Locate the cell with the specified text and output its [x, y] center coordinate. 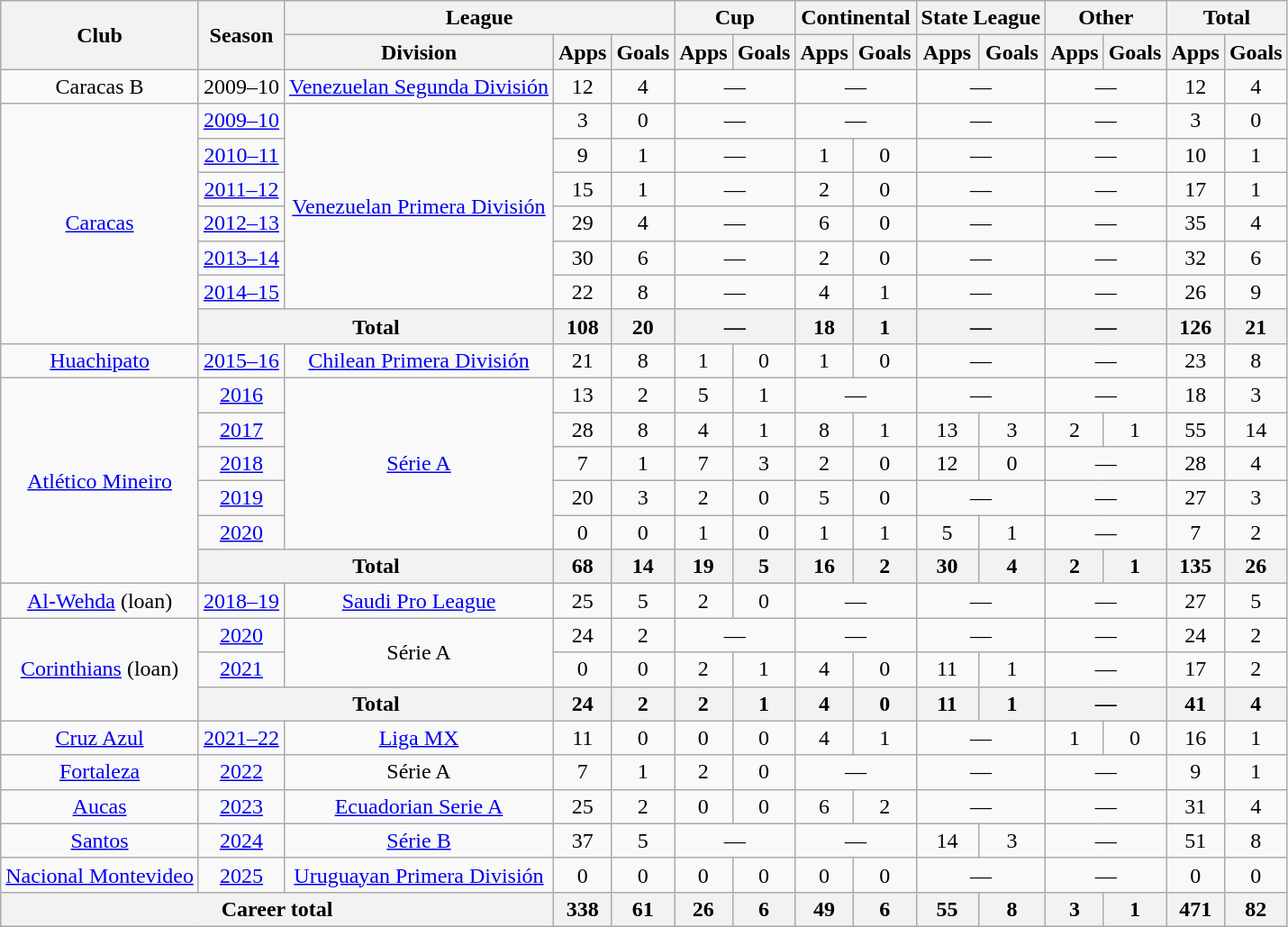
61 [643, 909]
2011–12 [241, 189]
2016 [241, 395]
2024 [241, 841]
Caracas B [100, 86]
2012–13 [241, 223]
Liga MX [418, 738]
2019 [241, 498]
Continental [856, 18]
2021 [241, 669]
338 [582, 909]
15 [582, 189]
51 [1195, 841]
2023 [241, 806]
126 [1195, 326]
Huachipato [100, 360]
Santos [100, 841]
68 [582, 567]
41 [1195, 704]
2014–15 [241, 292]
Uruguayan Primera División [418, 875]
Cup [735, 18]
Season [241, 35]
Fortaleza [100, 772]
2013–14 [241, 258]
10 [1195, 155]
23 [1195, 360]
Cruz Azul [100, 738]
Aucas [100, 806]
49 [824, 909]
2021–22 [241, 738]
35 [1195, 223]
Career total [277, 909]
2022 [241, 772]
2015–16 [241, 360]
Al-Wehda (loan) [100, 601]
19 [703, 567]
Nacional Montevideo [100, 875]
2010–11 [241, 155]
29 [582, 223]
Ecuadorian Serie A [418, 806]
Corinthians (loan) [100, 669]
2018–19 [241, 601]
2025 [241, 875]
Atlético Mineiro [100, 480]
Venezuelan Segunda División [418, 86]
League [479, 18]
31 [1195, 806]
Venezuelan Primera División [418, 206]
Caracas [100, 223]
22 [582, 292]
Série B [418, 841]
Chilean Primera División [418, 360]
Other [1106, 18]
82 [1256, 909]
108 [582, 326]
32 [1195, 258]
Club [100, 35]
37 [582, 841]
2018 [241, 464]
2017 [241, 430]
471 [1195, 909]
State League [981, 18]
135 [1195, 567]
Division [418, 52]
Saudi Pro League [418, 601]
